Determine the [x, y] coordinate at the center of the cell enclosing the given text.  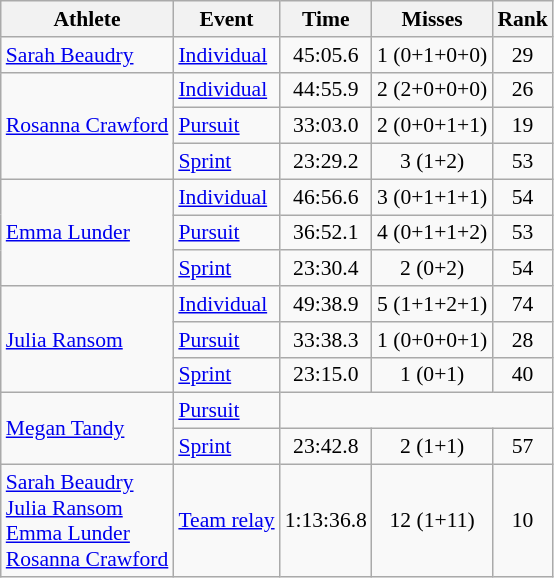
3 (0+1+1+1) [432, 197]
23:15.0 [326, 375]
Event [226, 19]
1 (0+1+0+0) [432, 55]
12 (1+11) [432, 520]
23:42.8 [326, 447]
Time [326, 19]
2 (2+0+0+0) [432, 90]
19 [522, 126]
Megan Tandy [88, 428]
2 (0+2) [432, 269]
5 (1+1+2+1) [432, 304]
26 [522, 90]
33:38.3 [326, 340]
45:05.6 [326, 55]
46:56.6 [326, 197]
2 (1+1) [432, 447]
40 [522, 375]
Sarah Beaudry [88, 55]
10 [522, 520]
74 [522, 304]
Rank [522, 19]
44:55.9 [326, 90]
33:03.0 [326, 126]
Julia Ransom [88, 340]
Team relay [226, 520]
23:29.2 [326, 162]
Emma Lunder [88, 232]
4 (0+1+1+2) [432, 233]
28 [522, 340]
3 (1+2) [432, 162]
Misses [432, 19]
1 (0+0+0+1) [432, 340]
1:13:36.8 [326, 520]
Athlete [88, 19]
23:30.4 [326, 269]
57 [522, 447]
Rosanna Crawford [88, 126]
29 [522, 55]
1 (0+1) [432, 375]
49:38.9 [326, 304]
Sarah BeaudryJulia RansomEmma LunderRosanna Crawford [88, 520]
36:52.1 [326, 233]
2 (0+0+1+1) [432, 126]
